Locate the cell with the specified text and output its [X, Y] center coordinate. 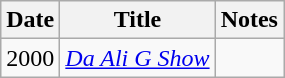
Title [138, 20]
2000 [30, 58]
Notes [249, 20]
Date [30, 20]
Da Ali G Show [138, 58]
